Extract the [X, Y] coordinate from the center of the cell holding the provided text.  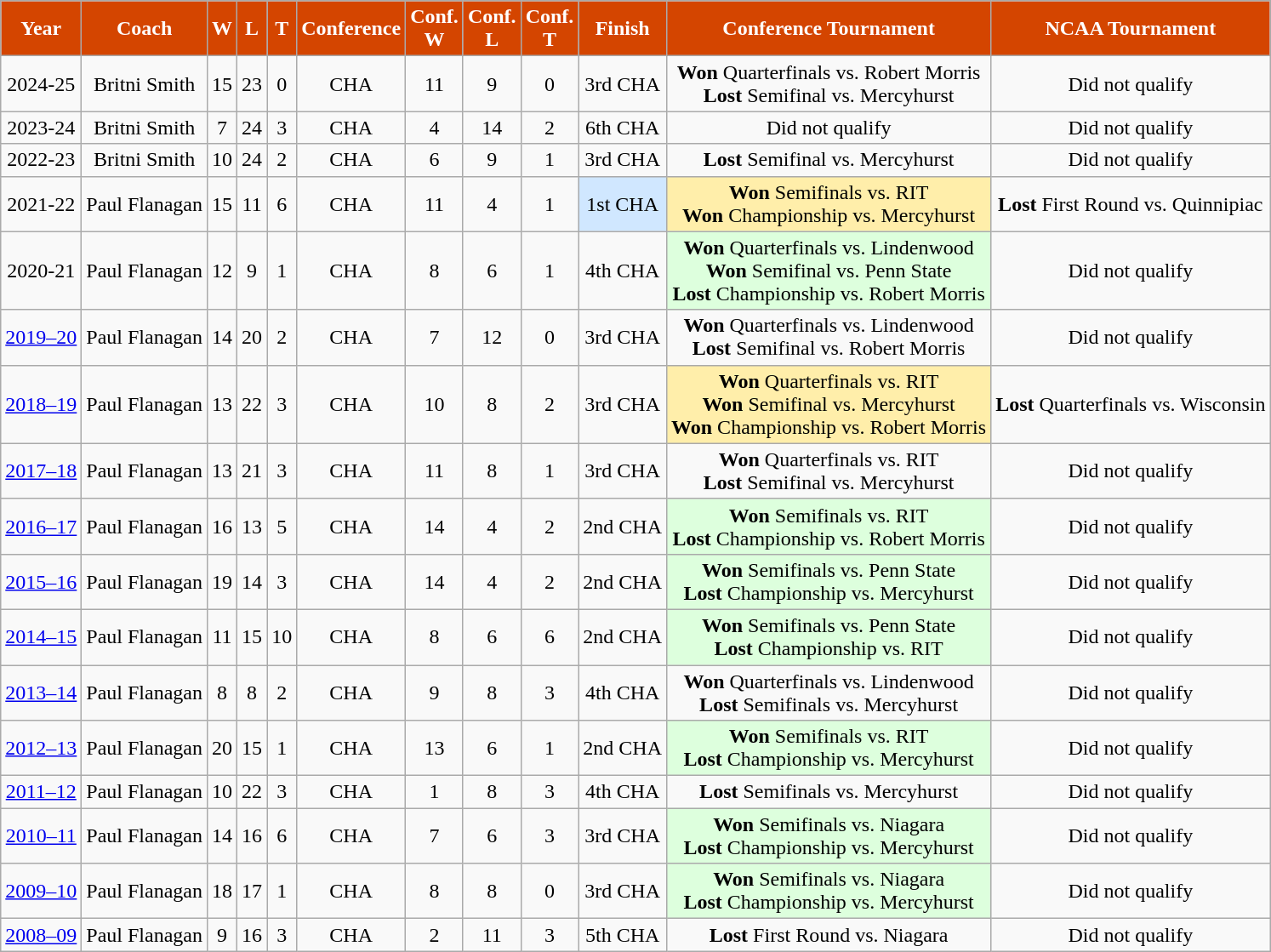
2019–20 [41, 337]
Conference Tournament [829, 29]
2016–17 [41, 526]
2018–19 [41, 404]
2010–11 [41, 835]
W [223, 29]
2022-23 [41, 160]
2015–16 [41, 582]
2008–09 [41, 935]
2017–18 [41, 471]
1st CHA [623, 204]
Won Quarterfinals vs. RIT Won Semifinal vs. Mercyhurst Won Championship vs. Robert Morris [829, 404]
5 [282, 526]
NCAA Tournament [1131, 29]
Year [41, 29]
17 [252, 892]
Lost First Round vs. Niagara [829, 935]
Conf. W [435, 29]
2024-25 [41, 83]
L [252, 29]
2014–15 [41, 636]
Won Semifinals vs. RIT Lost Championship vs. Robert Morris [829, 526]
2013–14 [41, 693]
Lost Semifinal vs. Mercyhurst [829, 160]
Conf. T [550, 29]
23 [252, 83]
Won Quarterfinals vs. RIT Lost Semifinal vs. Mercyhurst [829, 471]
Won Quarterfinals vs. Lindenwood Won Semifinal vs. Penn State Lost Championship vs. Robert Morris [829, 271]
6th CHA [623, 128]
21 [252, 471]
T [282, 29]
Conference [351, 29]
2012–13 [41, 749]
Won Semifinals vs. RIT Won Championship vs. Mercyhurst [829, 204]
Won Quarterfinals vs. Robert Morris Lost Semifinal vs. Mercyhurst [829, 83]
18 [223, 892]
Won Quarterfinals vs. Lindenwood Lost Semifinal vs. Robert Morris [829, 337]
Conf. L [492, 29]
2023-24 [41, 128]
5th CHA [623, 935]
2011–12 [41, 792]
2021-22 [41, 204]
Coach [145, 29]
2020-21 [41, 271]
Lost Quarterfinals vs. Wisconsin [1131, 404]
Won Quarterfinals vs. Lindenwood Lost Semifinals vs. Mercyhurst [829, 693]
Finish [623, 29]
Lost First Round vs. Quinnipiac [1131, 204]
Won Semifinals vs. Penn State Lost Championship vs. Mercyhurst [829, 582]
Won Semifinals vs. RIT Lost Championship vs. Mercyhurst [829, 749]
2009–10 [41, 892]
Lost Semifinals vs. Mercyhurst [829, 792]
Won Semifinals vs. Penn State Lost Championship vs. RIT [829, 636]
19 [223, 582]
